Output the (X, Y) coordinate of the center of the cell containing the given text.  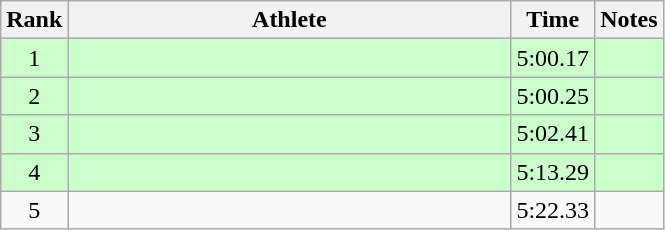
3 (34, 134)
5 (34, 210)
Rank (34, 20)
5:13.29 (553, 172)
1 (34, 58)
5:02.41 (553, 134)
2 (34, 96)
Notes (629, 20)
4 (34, 172)
Athlete (290, 20)
5:00.17 (553, 58)
Time (553, 20)
5:22.33 (553, 210)
5:00.25 (553, 96)
